Return [x, y] of the center of cell containing provided text 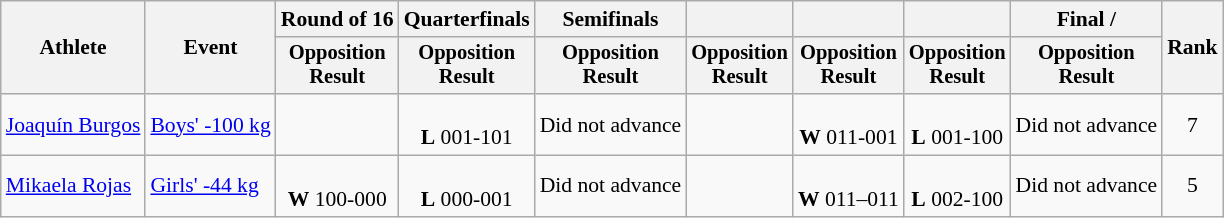
L 002-100 [958, 186]
5 [1192, 186]
W 100-000 [338, 186]
Rank [1192, 48]
L 001-101 [467, 124]
W 011–011 [848, 186]
Athlete [74, 48]
Event [210, 48]
W 011-001 [848, 124]
L 001-100 [958, 124]
Round of 16 [338, 19]
Boys' -100 kg [210, 124]
L 000-001 [467, 186]
Mikaela Rojas [74, 186]
Joaquín Burgos [74, 124]
Quarterfinals [467, 19]
Final / [1087, 19]
7 [1192, 124]
Girls' -44 kg [210, 186]
Semifinals [611, 19]
